From the cell containing the given text, extract its center point as [x, y] coordinate. 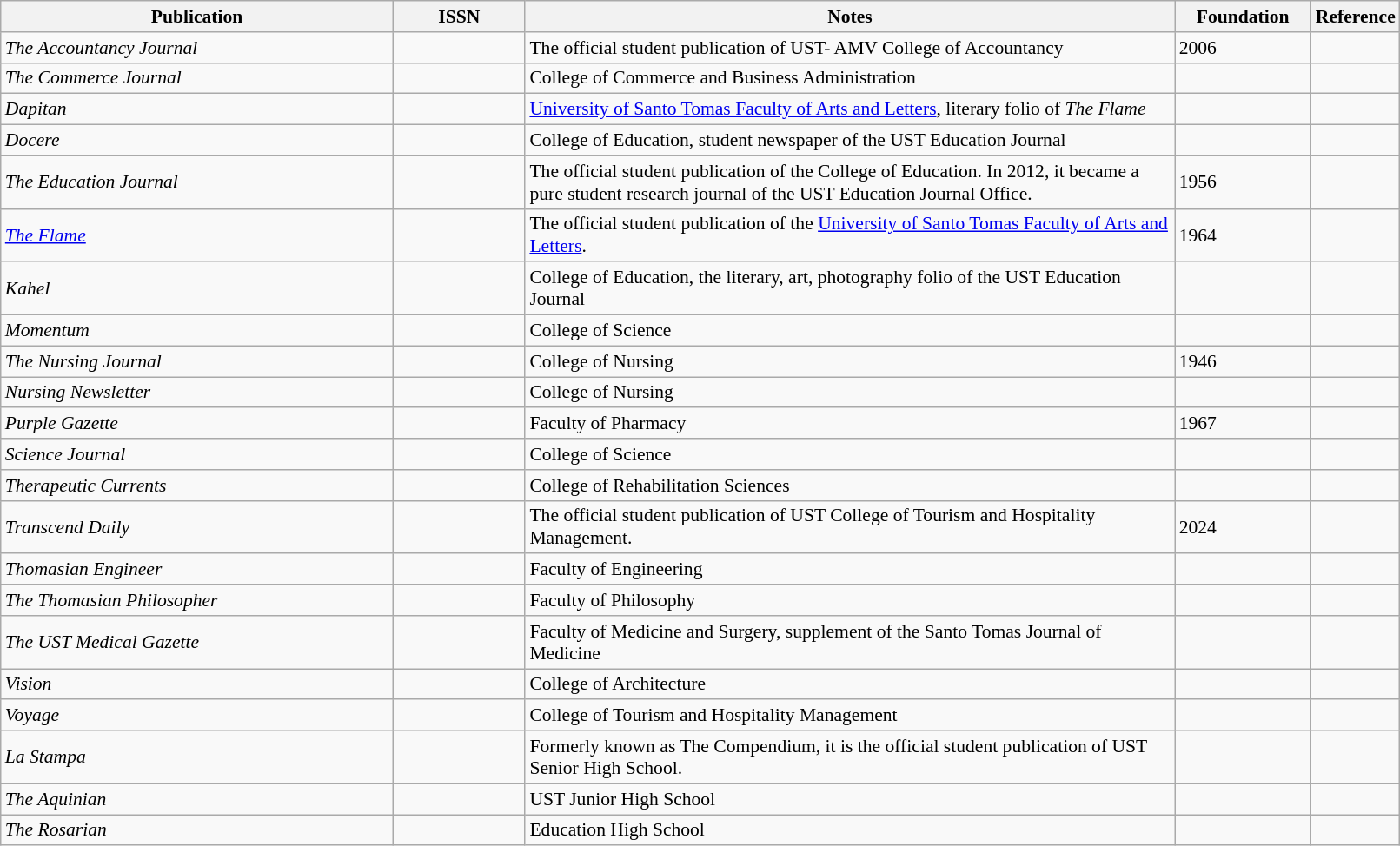
The Aquinian [197, 799]
College of Rehabilitation Sciences [850, 486]
The Flame [197, 235]
1946 [1243, 361]
The UST Medical Gazette [197, 643]
Docere [197, 141]
1956 [1243, 182]
Transcend Daily [197, 526]
UST Junior High School [850, 799]
Thomasian Engineer [197, 570]
Education High School [850, 830]
Voyage [197, 716]
Faculty of Pharmacy [850, 424]
Purple Gazette [197, 424]
Dapitan [197, 109]
College of Education, the literary, art, photography folio of the UST Education Journal [850, 288]
The Thomasian Philosopher [197, 600]
College of Commerce and Business Administration [850, 78]
Kahel [197, 288]
2006 [1243, 48]
The Commerce Journal [197, 78]
The Education Journal [197, 182]
Faculty of Engineering [850, 570]
La Stampa [197, 757]
Vision [197, 684]
Publication [197, 17]
2024 [1243, 526]
University of Santo Tomas Faculty of Arts and Letters, literary folio of The Flame [850, 109]
Notes [850, 17]
The official student publication of the College of Education. In 2012, it became a pure student research journal of the UST Education Journal Office. [850, 182]
1964 [1243, 235]
Momentum [197, 331]
1967 [1243, 424]
Formerly known as The Compendium, it is the official student publication of UST Senior High School. [850, 757]
ISSN [459, 17]
Faculty of Philosophy [850, 600]
Therapeutic Currents [197, 486]
Foundation [1243, 17]
The Accountancy Journal [197, 48]
College of Education, student newspaper of the UST Education Journal [850, 141]
Nursing Newsletter [197, 393]
Reference [1356, 17]
The Nursing Journal [197, 361]
Science Journal [197, 454]
College of Architecture [850, 684]
Faculty of Medicine and Surgery, supplement of the Santo Tomas Journal of Medicine [850, 643]
The official student publication of the University of Santo Tomas Faculty of Arts and Letters. [850, 235]
The official student publication of UST- AMV College of Accountancy [850, 48]
The official student publication of UST College of Tourism and Hospitality Management. [850, 526]
The Rosarian [197, 830]
College of Tourism and Hospitality Management [850, 716]
